Return (X, Y) of the center of cell containing provided text 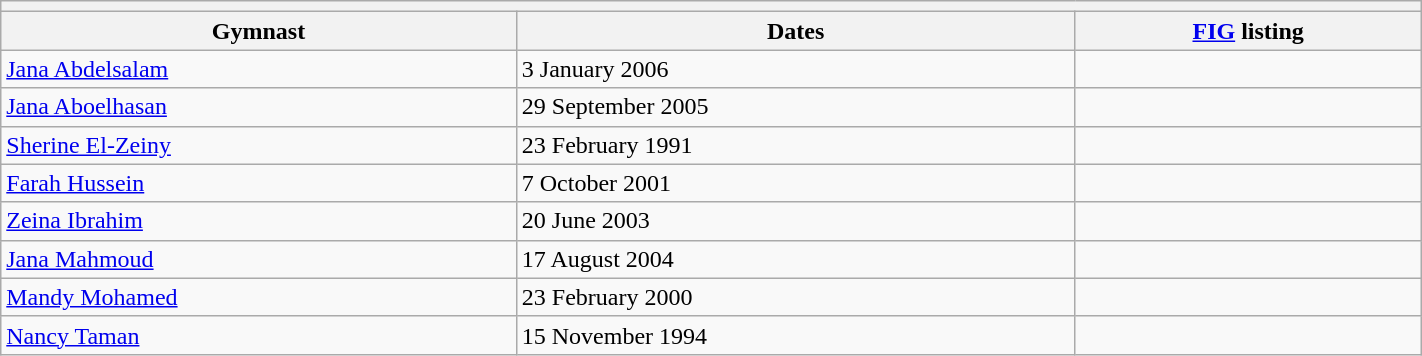
17 August 2004 (796, 259)
Dates (796, 31)
23 February 2000 (796, 297)
FIG listing (1248, 31)
Jana Mahmoud (259, 259)
23 February 1991 (796, 145)
Sherine El-Zeiny (259, 145)
29 September 2005 (796, 107)
3 January 2006 (796, 69)
7 October 2001 (796, 183)
20 June 2003 (796, 221)
Jana Abdelsalam (259, 69)
15 November 1994 (796, 335)
Mandy Mohamed (259, 297)
Nancy Taman (259, 335)
Gymnast (259, 31)
Jana Aboelhasan (259, 107)
Zeina Ibrahim (259, 221)
Farah Hussein (259, 183)
